Provide the [X, Y] coordinate of the cell's center where the given text is located.  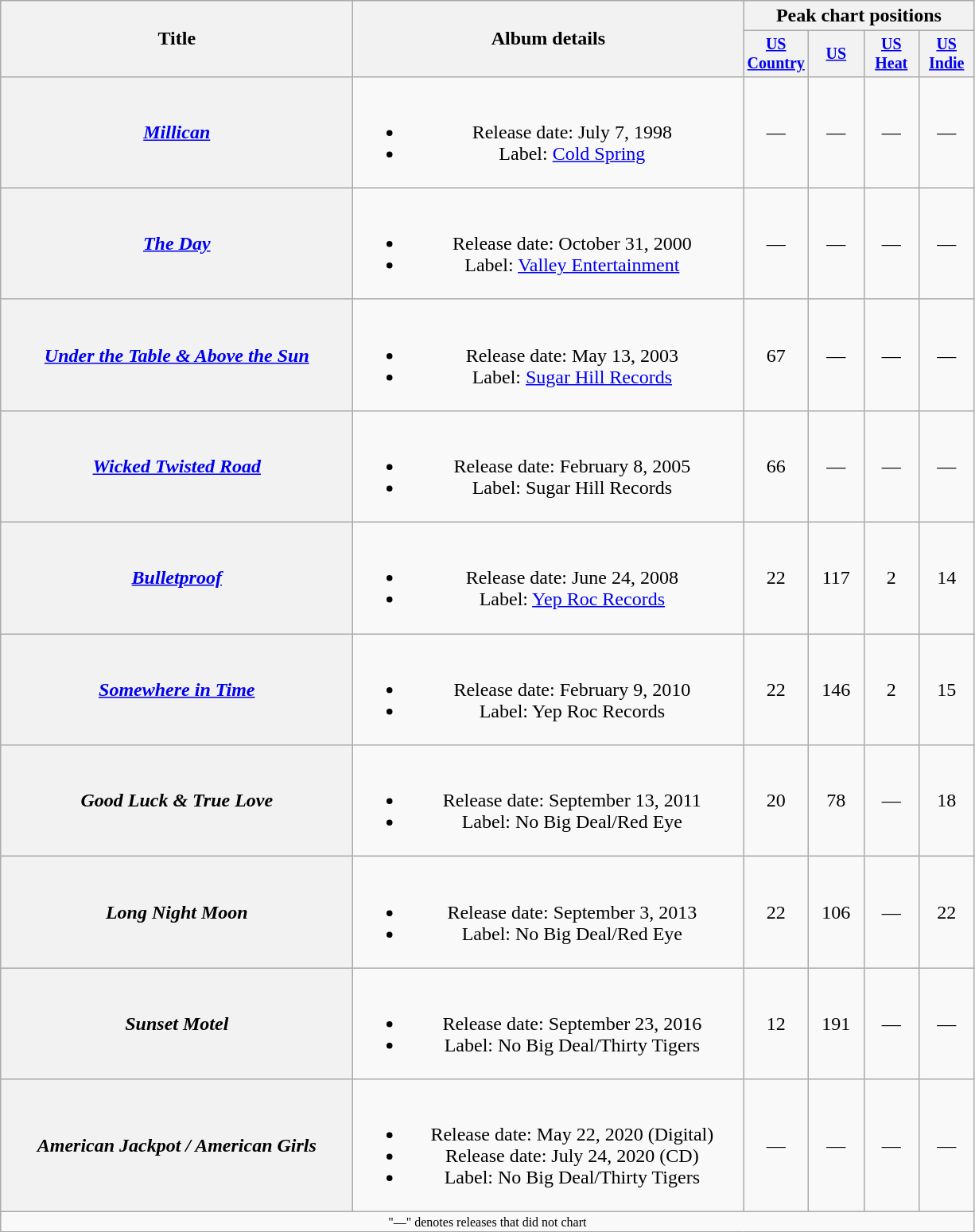
Release date: February 9, 2010Label: Yep Roc Records [549, 690]
Wicked Twisted Road [177, 466]
Release date: June 24, 2008Label: Yep Roc Records [549, 578]
Release date: October 31, 2000Label: Valley Entertainment [549, 243]
12 [776, 1024]
Millican [177, 132]
15 [946, 690]
117 [837, 578]
191 [837, 1024]
20 [776, 801]
66 [776, 466]
Release date: May 13, 2003Label: Sugar Hill Records [549, 355]
Release date: May 22, 2020 (Digital)Release date: July 24, 2020 (CD)Label: No Big Deal/Thirty Tigers [549, 1145]
Somewhere in Time [177, 690]
18 [946, 801]
Title [177, 39]
Album details [549, 39]
Release date: September 13, 2011Label: No Big Deal/Red Eye [549, 801]
67 [776, 355]
US [837, 54]
Sunset Motel [177, 1024]
The Day [177, 243]
146 [837, 690]
Under the Table & Above the Sun [177, 355]
"—" denotes releases that did not chart [487, 1222]
14 [946, 578]
106 [837, 912]
78 [837, 801]
Good Luck & True Love [177, 801]
Release date: September 3, 2013Label: No Big Deal/Red Eye [549, 912]
American Jackpot / American Girls [177, 1145]
Bulletproof [177, 578]
Release date: February 8, 2005Label: Sugar Hill Records [549, 466]
Long Night Moon [177, 912]
Release date: September 23, 2016Label: No Big Deal/Thirty Tigers [549, 1024]
US Indie [946, 54]
US Country [776, 54]
US Heat [891, 54]
Peak chart positions [859, 16]
Release date: July 7, 1998Label: Cold Spring [549, 132]
